Scan for the cell matching the given text and deliver its [x, y] coordinate at center. 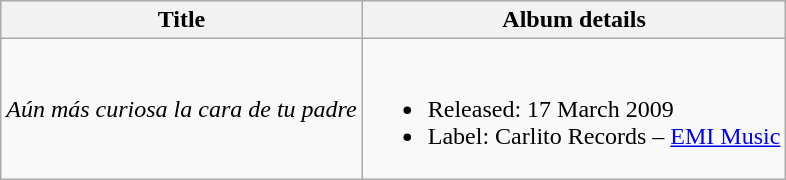
Album details [574, 20]
Aún más curiosa la cara de tu padre [182, 109]
Title [182, 20]
Released: 17 March 2009Label: Carlito Records – EMI Music [574, 109]
